Return [X, Y] of the center of cell containing provided text 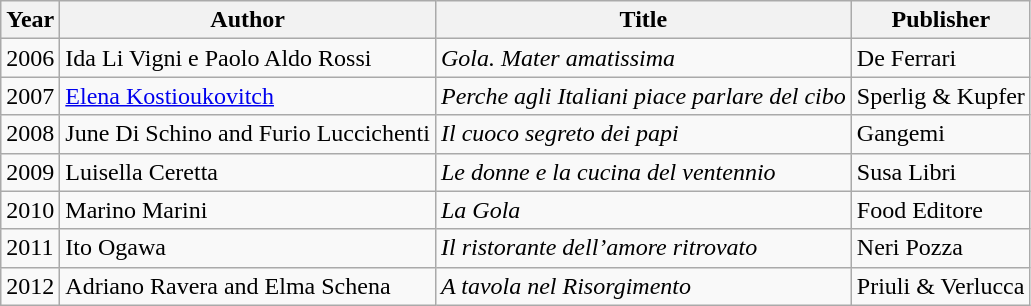
Sperlig & Kupfer [940, 96]
Neri Pozza [940, 248]
A tavola nel Risorgimento [643, 286]
2010 [30, 210]
Ito Ogawa [248, 248]
Perche agli Italiani piace parlare del cibo [643, 96]
2009 [30, 172]
Le donne e la cucina del ventennio [643, 172]
Ida Li Vigni e Paolo Aldo Rossi [248, 58]
Gangemi [940, 134]
Marino Marini [248, 210]
Susa Libri [940, 172]
2008 [30, 134]
Il ristorante dell’amore ritrovato [643, 248]
Publisher [940, 20]
2011 [30, 248]
June Di Schino and Furio Luccichenti [248, 134]
2012 [30, 286]
Priuli & Verlucca [940, 286]
La Gola [643, 210]
Adriano Ravera and Elma Schena [248, 286]
Gola. Mater amatissima [643, 58]
Elena Kostioukovitch [248, 96]
De Ferrari [940, 58]
Author [248, 20]
Title [643, 20]
Il cuoco segreto dei papi [643, 134]
Luisella Ceretta [248, 172]
2006 [30, 58]
2007 [30, 96]
Food Editore [940, 210]
Year [30, 20]
